Identify which cell holds the provided text, then report its (x, y) central coordinate. 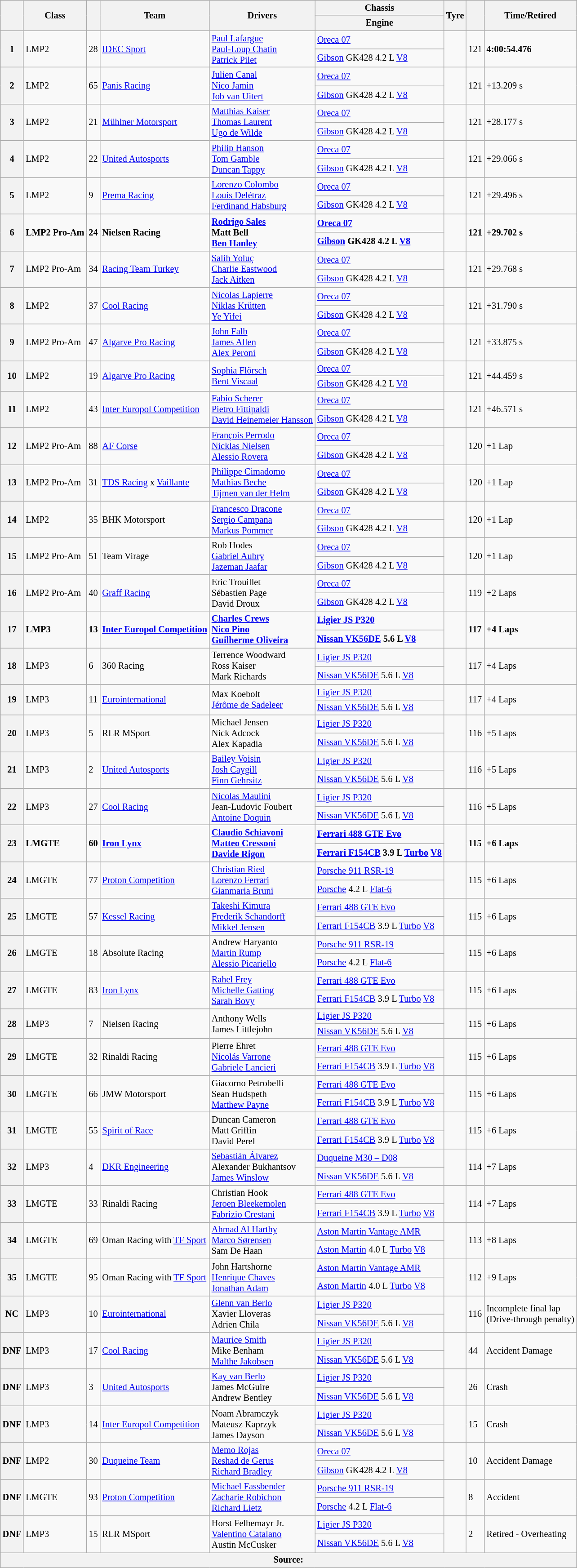
BHK Motorsport (155, 520)
AF Corse (155, 446)
Terrence Woodward Ross Kaiser Mark Richards (262, 666)
Engine (379, 23)
+29.768 s (530, 269)
Glenn van Berlo Xavier Lloveras Adrien Chila (262, 1314)
Max Koebolt Jérôme de Sadeleer (262, 699)
Memo Rojas Reshad de Gerus Richard Bradley (262, 1461)
Class (55, 15)
+13.209 s (530, 85)
83 (93, 990)
Andrew Haryanto Martin Rump Alessio Picariello (262, 953)
29 (12, 1057)
Fabio Scherer Pietro Fittipaldi David Heinemeier Hansson (262, 409)
44 (475, 1350)
Team (155, 15)
Francesco Dracone Sergio Campana Markus Pommer (262, 520)
57 (93, 917)
Panis Racing (155, 85)
93 (93, 1497)
Source: (288, 1560)
DKR Engineering (155, 1167)
Retired - Overheating (530, 1534)
Salih Yoluç Charlie Eastwood Jack Aitken (262, 269)
+29.496 s (530, 195)
119 (475, 593)
+44.459 s (530, 376)
43 (93, 409)
Michael Jensen Nick Adcock Alex Kapadia (262, 733)
16 (12, 593)
Accident (530, 1497)
Pierre Ehret Nicolás Varrone Gabriele Lancieri (262, 1057)
Tyre (455, 15)
23 (12, 843)
Mühlner Motorsport (155, 122)
37 (93, 306)
40 (93, 593)
Racing Team Turkey (155, 269)
Christian Hook Jeroen Bleekemolen Fabrizio Crestani (262, 1204)
Nicolas Lapierre Niklas Krütten Ye Yifei (262, 306)
Julien Canal Nico Jamin Job van Uitert (262, 85)
François Perrodo Nicklas Nielsen Alessio Rovera (262, 446)
TDS Racing x Vaillante (155, 483)
+29.702 s (530, 232)
Nicolas Maulini Jean-Ludovic Foubert Antoine Doquin (262, 807)
Philip Hanson Tom Gamble Duncan Tappy (262, 159)
+31.790 s (530, 306)
NC (12, 1314)
Kessel Racing (155, 917)
25 (12, 917)
John Hartshorne Henrique Chaves Jonathan Adam (262, 1277)
Team Virage (155, 556)
Duqueine Team (155, 1461)
IDEC Sport (155, 49)
JMW Motorsport (155, 1094)
Duqueine M30 – D08 (379, 1158)
Giacorno Petrobelli Sean Hudspeth Matthew Payne (262, 1094)
Michael Fassbender Zacharie Robichon Richard Lietz (262, 1497)
112 (475, 1277)
Anthony Wells James Littlejohn (262, 1024)
Rodrigo Sales Matt Bell Ben Hanley (262, 232)
+8 Laps (530, 1240)
Absolute Racing (155, 953)
John Falb James Allen Alex Peroni (262, 342)
Matthias Kaiser Thomas Laurent Ugo de Wilde (262, 122)
Spirit of Race (155, 1130)
Rob Hodes Gabriel Aubry Jazeman Jaafar (262, 556)
Charles Crews Nico Pino Guilherme Oliveira (262, 630)
12 (12, 446)
Horst Felbemayr Jr. Valentino Catalano Austin McCusker (262, 1534)
Eric Trouillet Sébastien Page David Droux (262, 593)
Duncan Cameron Matt Griffin David Perel (262, 1130)
65 (93, 85)
77 (93, 880)
Bailey Voisin Josh Caygill Finn Gehrsitz (262, 770)
Ahmad Al Harthy Marco Sørensen Sam De Haan (262, 1240)
Rahel Frey Michelle Gatting Sarah Bovy (262, 990)
Sophia Flörsch Bent Viscaal (262, 376)
69 (93, 1240)
Philippe Cimadomo Mathias Beche Tijmen van der Helm (262, 483)
20 (12, 733)
Takeshi Kimura Frederik Schandorff Mikkel Jensen (262, 917)
47 (93, 342)
360 Racing (155, 666)
Christian Ried Lorenzo Ferrari Gianmaria Bruni (262, 880)
66 (93, 1094)
55 (93, 1130)
51 (93, 556)
Prema Racing (155, 195)
Chassis (379, 8)
113 (475, 1240)
Sebastián Álvarez Alexander Bukhantsov James Winslow (262, 1167)
+28.177 s (530, 122)
Paul Lafargue Paul-Loup Chatin Patrick Pilet (262, 49)
Noam Abramczyk Mateusz Kaprzyk James Dayson (262, 1424)
Maurice Smith Mike Benham Malthe Jakobsen (262, 1350)
1 (12, 49)
88 (93, 446)
60 (93, 843)
Kay van Berlo James McGuire Andrew Bentley (262, 1387)
Incomplete final lap(Drive-through penalty) (530, 1314)
+46.571 s (530, 409)
95 (93, 1277)
Drivers (262, 15)
+9 Laps (530, 1277)
Claudio Schiavoni Matteo Cressoni Davide Rigon (262, 843)
Lorenzo Colombo Louis Delétraz Ferdinand Habsburg (262, 195)
Time/Retired (530, 15)
4:00:54.476 (530, 49)
+33.875 s (530, 342)
+2 Laps (530, 593)
Graff Racing (155, 593)
+29.066 s (530, 159)
